Locate the cell with the specified text and output its (x, y) center coordinate. 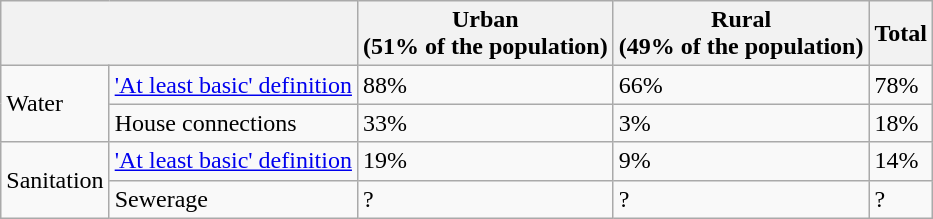
Total (901, 34)
House connections (233, 123)
Rural(49% of the population) (741, 34)
Urban(51% of the population) (485, 34)
14% (901, 161)
33% (485, 123)
18% (901, 123)
19% (485, 161)
Water (55, 104)
Sewerage (233, 199)
88% (485, 85)
78% (901, 85)
9% (741, 161)
66% (741, 85)
Sanitation (55, 180)
3% (741, 123)
